Detect which cell encompasses the target text, then output its [x, y] center coordinate. 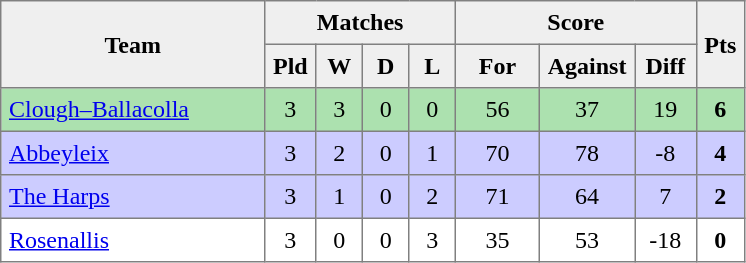
78 [586, 153]
35 [497, 240]
For [497, 66]
Matches [360, 23]
W [339, 66]
-8 [666, 153]
Pts [720, 44]
19 [666, 110]
Clough–Ballacolla [133, 110]
56 [497, 110]
6 [720, 110]
4 [720, 153]
Pld [290, 66]
Rosenallis [133, 240]
D [385, 66]
L [432, 66]
Against [586, 66]
Diff [666, 66]
Team [133, 44]
70 [497, 153]
-18 [666, 240]
71 [497, 197]
Abbeyleix [133, 153]
The Harps [133, 197]
53 [586, 240]
64 [586, 197]
7 [666, 197]
Score [576, 23]
37 [586, 110]
